Return [X, Y] of the center of cell containing provided text 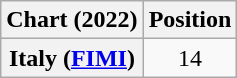
Italy (FIMI) [72, 58]
Chart (2022) [72, 20]
Position [190, 20]
14 [190, 58]
